Return the [X, Y] coordinate for the center point of the cell that contains the specified text.  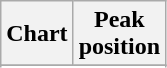
Peakposition [119, 34]
Chart [37, 34]
